Pinpoint the cell where the given text exists, returning its (X, Y) midpoint coordinate. 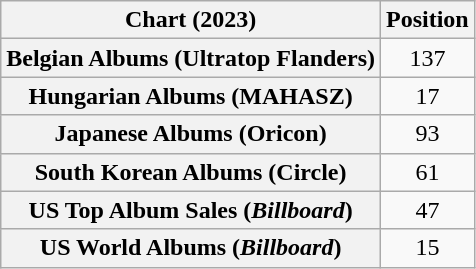
61 (428, 172)
47 (428, 210)
US Top Album Sales (Billboard) (191, 210)
Japanese Albums (Oricon) (191, 134)
Position (428, 20)
93 (428, 134)
Chart (2023) (191, 20)
Belgian Albums (Ultratop Flanders) (191, 58)
137 (428, 58)
15 (428, 248)
17 (428, 96)
South Korean Albums (Circle) (191, 172)
Hungarian Albums (MAHASZ) (191, 96)
US World Albums (Billboard) (191, 248)
